Return the (x, y) coordinate for the center point of the cell that contains the specified text.  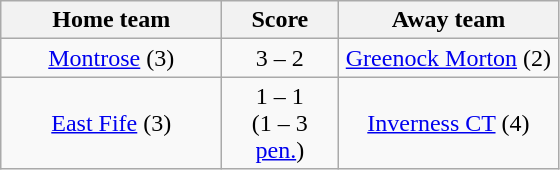
Away team (448, 20)
1 – 1 (1 – 3 pen.) (280, 123)
East Fife (3) (112, 123)
3 – 2 (280, 58)
Home team (112, 20)
Score (280, 20)
Greenock Morton (2) (448, 58)
Montrose (3) (112, 58)
Inverness CT (4) (448, 123)
